Search for the cell housing the specified text and yield its [X, Y] center coordinate. 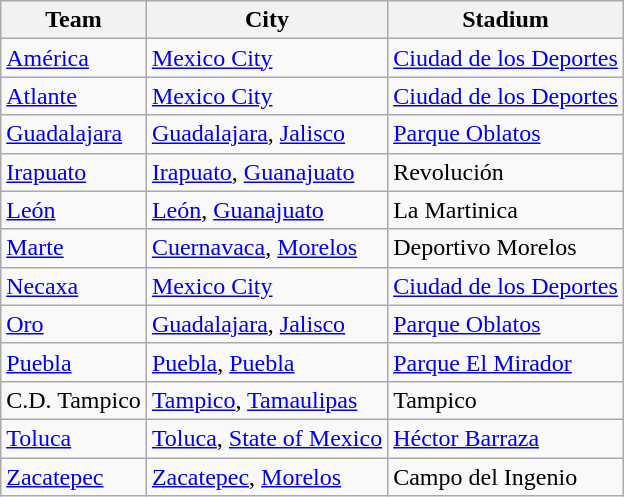
Toluca [74, 438]
Puebla [74, 362]
La Martinica [506, 210]
Deportivo Morelos [506, 248]
Zacatepec, Morelos [266, 477]
Irapuato, Guanajuato [266, 172]
Héctor Barraza [506, 438]
City [266, 20]
Oro [74, 324]
Marte [74, 248]
Atlante [74, 96]
Stadium [506, 20]
Tampico, Tamaulipas [266, 400]
León, Guanajuato [266, 210]
Cuernavaca, Morelos [266, 248]
Team [74, 20]
Zacatepec [74, 477]
C.D. Tampico [74, 400]
Parque El Mirador [506, 362]
León [74, 210]
Puebla, Puebla [266, 362]
Necaxa [74, 286]
Guadalajara [74, 134]
Irapuato [74, 172]
Campo del Ingenio [506, 477]
Revolución [506, 172]
América [74, 58]
Tampico [506, 400]
Toluca, State of Mexico [266, 438]
